Determine the [X, Y] coordinate at the center of the cell enclosing the given text.  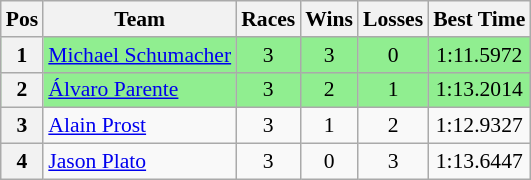
Losses [393, 19]
Alain Prost [140, 126]
Best Time [479, 19]
4 [22, 162]
Jason Plato [140, 162]
1:12.9327 [479, 126]
Pos [22, 19]
1:13.6447 [479, 162]
Michael Schumacher [140, 55]
1:13.2014 [479, 90]
Wins [329, 19]
Álvaro Parente [140, 90]
Races [268, 19]
1:11.5972 [479, 55]
Team [140, 19]
